Find where the given text appears and provide that cell's center as (X, Y) coordinate. 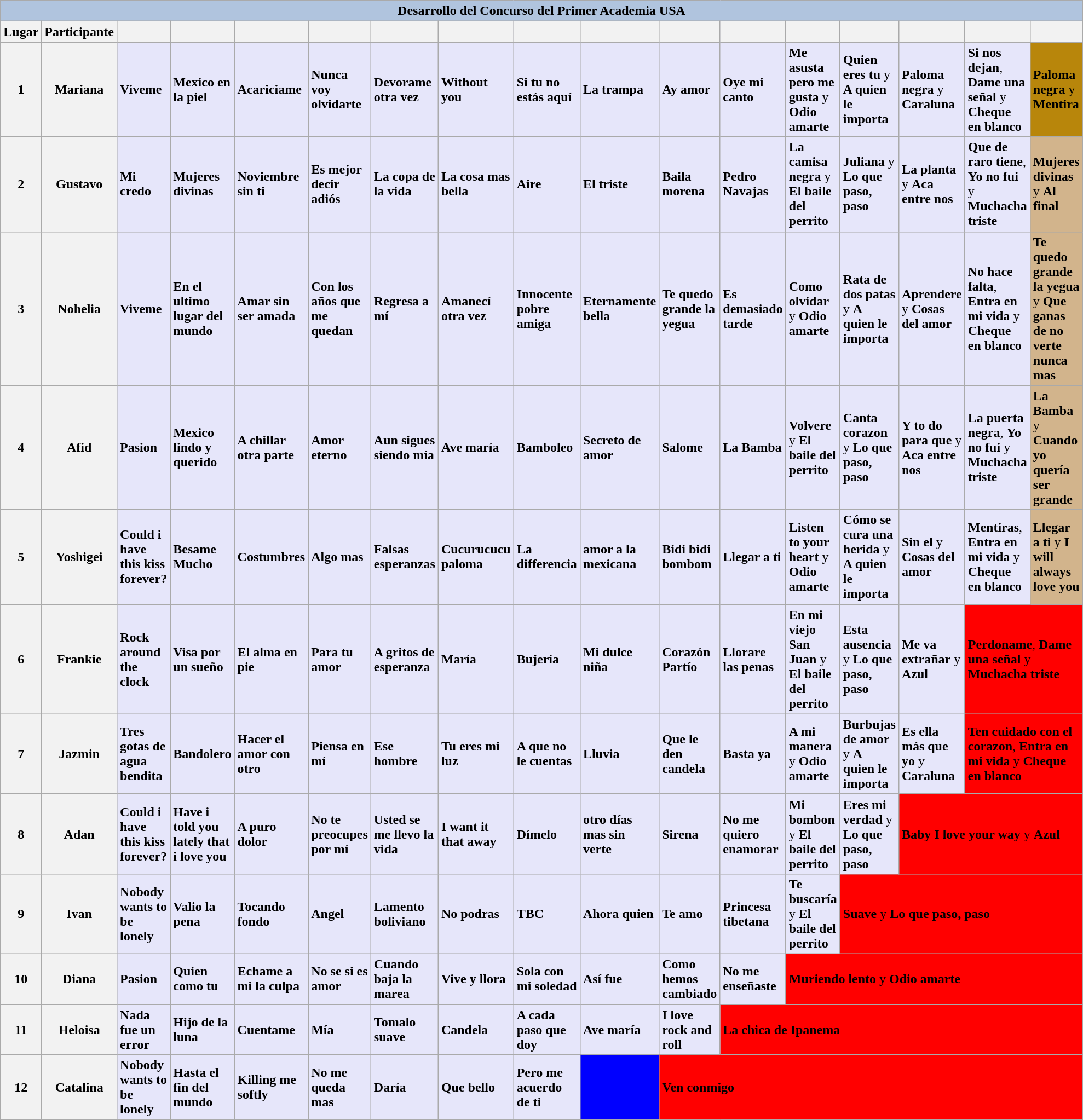
10 (21, 979)
Volvere y El baile del perrito (813, 448)
Hacer el amor con otro (272, 754)
Eres mi verdad y Lo que paso, paso (869, 834)
Mexico en la piel (203, 90)
Así fue (619, 979)
Catalina (79, 1087)
Rock around the clock (143, 659)
1 (21, 90)
Lluvia (619, 754)
No se si es amor (339, 979)
Quien eres tu y A quien le importa (869, 90)
Me va extrañar y Azul (932, 659)
Si nos dejan, Dame una señal y Cheque en blanco (998, 90)
Perdoname, Dame una señal y Muchacha triste (1024, 659)
Listen to your heart y Odio amarte (813, 557)
Dímelo (546, 834)
Have i told you lately that i love you (203, 834)
9 (21, 914)
Hasta el fin del mundo (203, 1087)
Rata de dos patas y A quien le importa (869, 309)
Cómo se cura una herida y A quien le importa (869, 557)
No te preocupes por mí (339, 834)
Te amo (690, 914)
Aire (546, 184)
Aprendere y Cosas del amor (932, 309)
La Bamba y Cuando yo quería ser grande (1056, 448)
Regresa a mí (404, 309)
Devorame otra vez (404, 90)
Y to do para que y Aca entre nos (932, 448)
Gustavo (79, 184)
A chillar otra parte (272, 448)
Canta corazon y Lo que paso, paso (869, 448)
No me queda mas (339, 1087)
TBC (546, 914)
Hijo de la luna (203, 1029)
2 (21, 184)
Desarrollo del Concurso del Primer Academia USA (541, 11)
Oye mi canto (753, 90)
A cada paso que doy (546, 1029)
Cuentame (272, 1029)
Mujeres divinas (203, 184)
Secreto de amor (619, 448)
Suave y Lo que paso, paso (961, 914)
María (476, 659)
La trampa (619, 90)
I love rock and roll (690, 1029)
Yoshigei (79, 557)
Bamboleo (546, 448)
Killing me softly (272, 1087)
5 (21, 557)
Nunca voy olvidarte (339, 90)
Aun sigues siendo mía (404, 448)
amor a la mexicana (619, 557)
Ivan (79, 914)
Mexico lindo y querido (203, 448)
En el ultimo lugar del mundo (203, 309)
Me asusta pero me gusta y Odio amarte (813, 90)
Mujeres divinas y Al final (1056, 184)
La planta y Aca entre nos (932, 184)
Nada fue un error (143, 1029)
Para tu amor (339, 659)
Visa por un sueño (203, 659)
Juliana y Lo que paso, paso (869, 184)
Con los años que me quedan (339, 309)
Tres gotas de agua bendita (143, 754)
Pedro Navajas (753, 184)
11 (21, 1029)
Amor eterno (339, 448)
Diana (79, 979)
Mía (339, 1029)
A que no le cuentas (546, 754)
La cosa mas bella (476, 184)
Nohelia (79, 309)
Mi bombon y El baile del perrito (813, 834)
Princesa tibetana (753, 914)
Que de raro tiene, Yo no fui y Muchacha triste (998, 184)
Cuando baja la marea (404, 979)
Adan (79, 834)
La chica de Ipanema (901, 1029)
Noviembre sin ti (272, 184)
Corazón Partío (690, 659)
Jazmin (79, 754)
Sin el y Cosas del amor (932, 557)
Tu eres mi luz (476, 754)
Basta ya (753, 754)
Tomalo suave (404, 1029)
Bujería (546, 659)
3 (21, 309)
Llorare las penas (753, 659)
Es mejor decir adiós (339, 184)
Paloma negra y Mentira (1056, 90)
Daría (404, 1087)
No podras (476, 914)
Ay amor (690, 90)
Que bello (476, 1087)
Vive y llora (476, 979)
7 (21, 754)
Falsas esperanzas (404, 557)
Ahora quien (619, 914)
Pero me acuerdo de ti (546, 1087)
Mi dulce niña (619, 659)
Como olvidar y Odio amarte (813, 309)
Esta ausencia y Lo que paso, paso (869, 659)
Frankie (79, 659)
Quien como tu (203, 979)
Te quedo grande la yegua y Que ganas de no verte nunca mas (1056, 309)
Ten cuidado con el corazon, Entra en mi vida y Cheque en blanco (1024, 754)
8 (21, 834)
La Bamba (753, 448)
Sirena (690, 834)
Como hemos cambiado (690, 979)
Que le den candela (690, 754)
Algo mas (339, 557)
Bandolero (203, 754)
Costumbres (272, 557)
No me quiero enamorar (753, 834)
Mi credo (143, 184)
Heloisa (79, 1029)
Amanecí otra vez (476, 309)
Lamento boliviano (404, 914)
La differencia (546, 557)
Lugar (21, 32)
4 (21, 448)
Mentiras, Entra en mi vida y Cheque en blanco (998, 557)
Es ella más que yo y Caraluna (932, 754)
Si tu no estás aquí (546, 90)
Sola con mi soledad (546, 979)
La camisa negra y El baile del perrito (813, 184)
Burbujas de amor y A quien le importa (869, 754)
Valio la pena (203, 914)
Te buscaría y El baile del perrito (813, 914)
Es demasiado tarde (753, 309)
Tocando fondo (272, 914)
Eternamente bella (619, 309)
Without you (476, 90)
Ven conmigo (871, 1087)
otro días mas sin verte (619, 834)
Innocente pobre amiga (546, 309)
La copa de la vida (404, 184)
Piensa en mí (339, 754)
6 (21, 659)
Angel (339, 914)
Te quedo grande la yegua (690, 309)
Acariciame (272, 90)
I want it that away (476, 834)
Usted se me llevo la vida (404, 834)
Baila morena (690, 184)
Ese hombre (404, 754)
Amar sin ser amada (272, 309)
Baby I love your way y Azul (990, 834)
Paloma negra y Caraluna (932, 90)
En mi viejo San Juan y El baile del perrito (813, 659)
12 (21, 1087)
A gritos de esperanza (404, 659)
No hace falta, Entra en mi vida y Cheque en blanco (998, 309)
Cucurucucu paloma (476, 557)
El alma en pie (272, 659)
Participante (79, 32)
Mariana (79, 90)
Llegar a ti y I will always love you (1056, 557)
A puro dolor (272, 834)
Afid (79, 448)
Llegar a ti (753, 557)
El triste (619, 184)
La puerta negra, Yo no fui y Muchacha triste (998, 448)
Besame Mucho (203, 557)
Echame a mi la culpa (272, 979)
A mi manera y Odio amarte (813, 754)
Salome (690, 448)
Bidi bidi bombom (690, 557)
Muriendo lento y Odio amarte (934, 979)
No me enseñaste (753, 979)
Candela (476, 1029)
